Pinpoint the cell where the given text exists, returning its (x, y) midpoint coordinate. 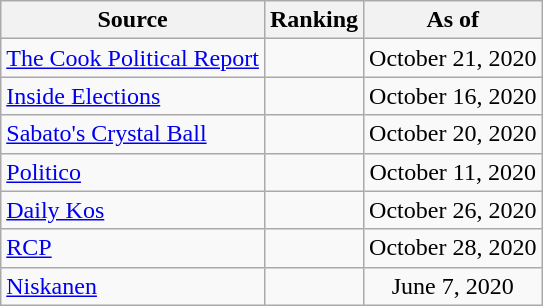
Daily Kos (133, 210)
June 7, 2020 (453, 286)
Ranking (314, 20)
October 16, 2020 (453, 96)
Inside Elections (133, 96)
The Cook Political Report (133, 58)
October 21, 2020 (453, 58)
October 20, 2020 (453, 134)
Niskanen (133, 286)
Sabato's Crystal Ball (133, 134)
As of (453, 20)
October 26, 2020 (453, 210)
October 28, 2020 (453, 248)
Politico (133, 172)
Source (133, 20)
October 11, 2020 (453, 172)
RCP (133, 248)
